Return (X, Y) of the center of cell containing provided text 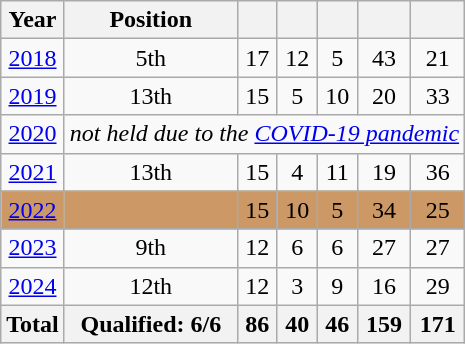
159 (384, 324)
5th (150, 58)
2018 (33, 58)
40 (297, 324)
not held due to the COVID-19 pandemic (264, 134)
16 (384, 286)
2020 (33, 134)
29 (438, 286)
3 (297, 286)
9th (150, 248)
36 (438, 172)
17 (257, 58)
2024 (33, 286)
33 (438, 96)
46 (337, 324)
2021 (33, 172)
34 (384, 210)
2023 (33, 248)
25 (438, 210)
21 (438, 58)
Position (150, 20)
9 (337, 286)
Qualified: 6/6 (150, 324)
43 (384, 58)
86 (257, 324)
4 (297, 172)
Year (33, 20)
171 (438, 324)
2022 (33, 210)
Total (33, 324)
19 (384, 172)
12th (150, 286)
2019 (33, 96)
11 (337, 172)
20 (384, 96)
